Output the [x, y] coordinate of the center of the cell containing the given text.  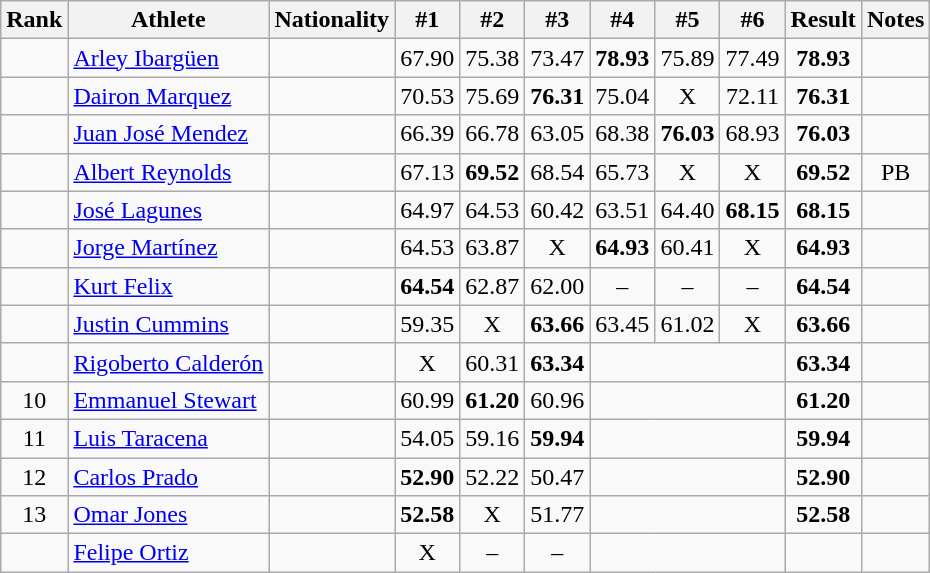
63.51 [622, 210]
54.05 [428, 438]
#4 [622, 20]
Jorge Martínez [168, 248]
51.77 [558, 515]
Rank [34, 20]
66.39 [428, 134]
75.04 [622, 96]
Result [823, 20]
64.40 [688, 210]
Kurt Felix [168, 286]
61.02 [688, 324]
#2 [492, 20]
Notes [895, 20]
62.00 [558, 286]
Athlete [168, 20]
75.89 [688, 58]
10 [34, 400]
66.78 [492, 134]
60.96 [558, 400]
63.87 [492, 248]
52.22 [492, 477]
60.31 [492, 362]
José Lagunes [168, 210]
Felipe Ortiz [168, 553]
60.42 [558, 210]
Justin Cummins [168, 324]
60.41 [688, 248]
Carlos Prado [168, 477]
Dairon Marquez [168, 96]
65.73 [622, 172]
75.38 [492, 58]
Arley Ibargüen [168, 58]
12 [34, 477]
Nationality [332, 20]
Omar Jones [168, 515]
50.47 [558, 477]
59.35 [428, 324]
70.53 [428, 96]
75.69 [492, 96]
63.45 [622, 324]
72.11 [752, 96]
77.49 [752, 58]
63.05 [558, 134]
68.38 [622, 134]
#6 [752, 20]
67.13 [428, 172]
68.54 [558, 172]
#1 [428, 20]
#3 [558, 20]
Rigoberto Calderón [168, 362]
67.90 [428, 58]
60.99 [428, 400]
PB [895, 172]
Albert Reynolds [168, 172]
68.93 [752, 134]
64.97 [428, 210]
Luis Taracena [168, 438]
73.47 [558, 58]
#5 [688, 20]
Emmanuel Stewart [168, 400]
59.16 [492, 438]
62.87 [492, 286]
13 [34, 515]
Juan José Mendez [168, 134]
11 [34, 438]
